Return the [x, y] coordinate for the center point of the cell that contains the specified text.  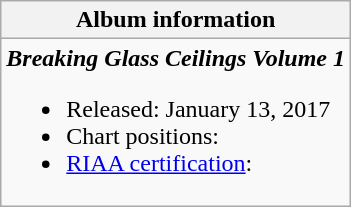
Album information [176, 20]
Breaking Glass Ceilings Volume 1Released: January 13, 2017Chart positions:RIAA certification: [176, 122]
